Extract the [X, Y] coordinate from the center of the cell holding the provided text.  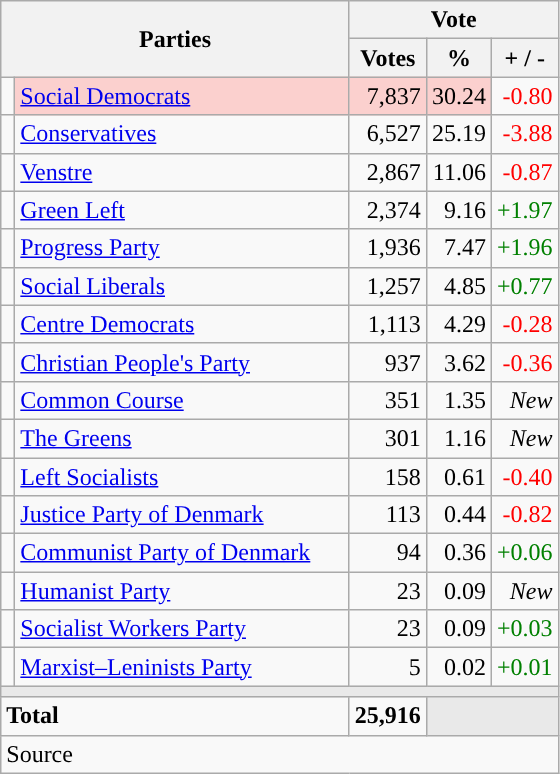
Parties [176, 39]
5 [388, 667]
4.29 [458, 324]
0.61 [458, 477]
Justice Party of Denmark [182, 515]
Communist Party of Denmark [182, 553]
301 [388, 438]
7.47 [458, 248]
9.16 [458, 210]
Vote [454, 20]
-0.28 [524, 324]
-0.82 [524, 515]
+0.03 [524, 629]
1.16 [458, 438]
1.35 [458, 400]
7,837 [388, 96]
% [458, 58]
0.02 [458, 667]
4.85 [458, 286]
1,936 [388, 248]
Venstre [182, 172]
Marxist–Leninists Party [182, 667]
25.19 [458, 134]
+0.01 [524, 667]
The Greens [182, 438]
113 [388, 515]
6,527 [388, 134]
+1.97 [524, 210]
Progress Party [182, 248]
Social Democrats [182, 96]
11.06 [458, 172]
+ / - [524, 58]
Humanist Party [182, 591]
Total [176, 716]
Common Course [182, 400]
Centre Democrats [182, 324]
25,916 [388, 716]
Left Socialists [182, 477]
Conservatives [182, 134]
30.24 [458, 96]
-0.40 [524, 477]
0.36 [458, 553]
2,867 [388, 172]
Social Liberals [182, 286]
Source [280, 754]
158 [388, 477]
351 [388, 400]
Christian People's Party [182, 362]
-0.80 [524, 96]
94 [388, 553]
Socialist Workers Party [182, 629]
+0.77 [524, 286]
1,113 [388, 324]
937 [388, 362]
Votes [388, 58]
Green Left [182, 210]
1,257 [388, 286]
-0.36 [524, 362]
+1.96 [524, 248]
3.62 [458, 362]
+0.06 [524, 553]
2,374 [388, 210]
-3.88 [524, 134]
-0.87 [524, 172]
0.44 [458, 515]
